Pinpoint the cell where the given text exists, returning its [x, y] midpoint coordinate. 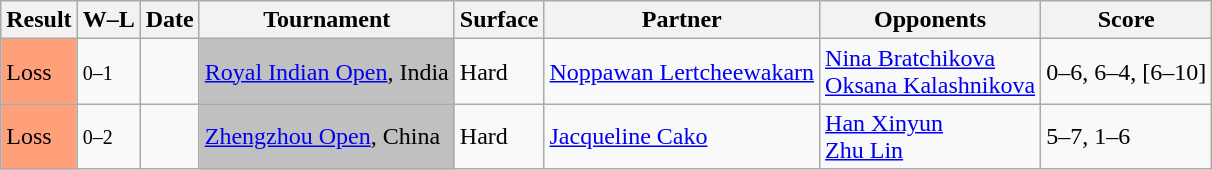
Royal Indian Open, India [326, 72]
Jacqueline Cako [682, 136]
W–L [108, 20]
Noppawan Lertcheewakarn [682, 72]
Date [170, 20]
Zhengzhou Open, China [326, 136]
Score [1126, 20]
5–7, 1–6 [1126, 136]
Partner [682, 20]
0–1 [108, 72]
Nina Bratchikova Oksana Kalashnikova [930, 72]
Opponents [930, 20]
Result [39, 20]
Tournament [326, 20]
0–2 [108, 136]
Surface [499, 20]
0–6, 6–4, [6–10] [1126, 72]
Han Xinyun Zhu Lin [930, 136]
